Pinpoint the cell where the given text exists, returning its [x, y] midpoint coordinate. 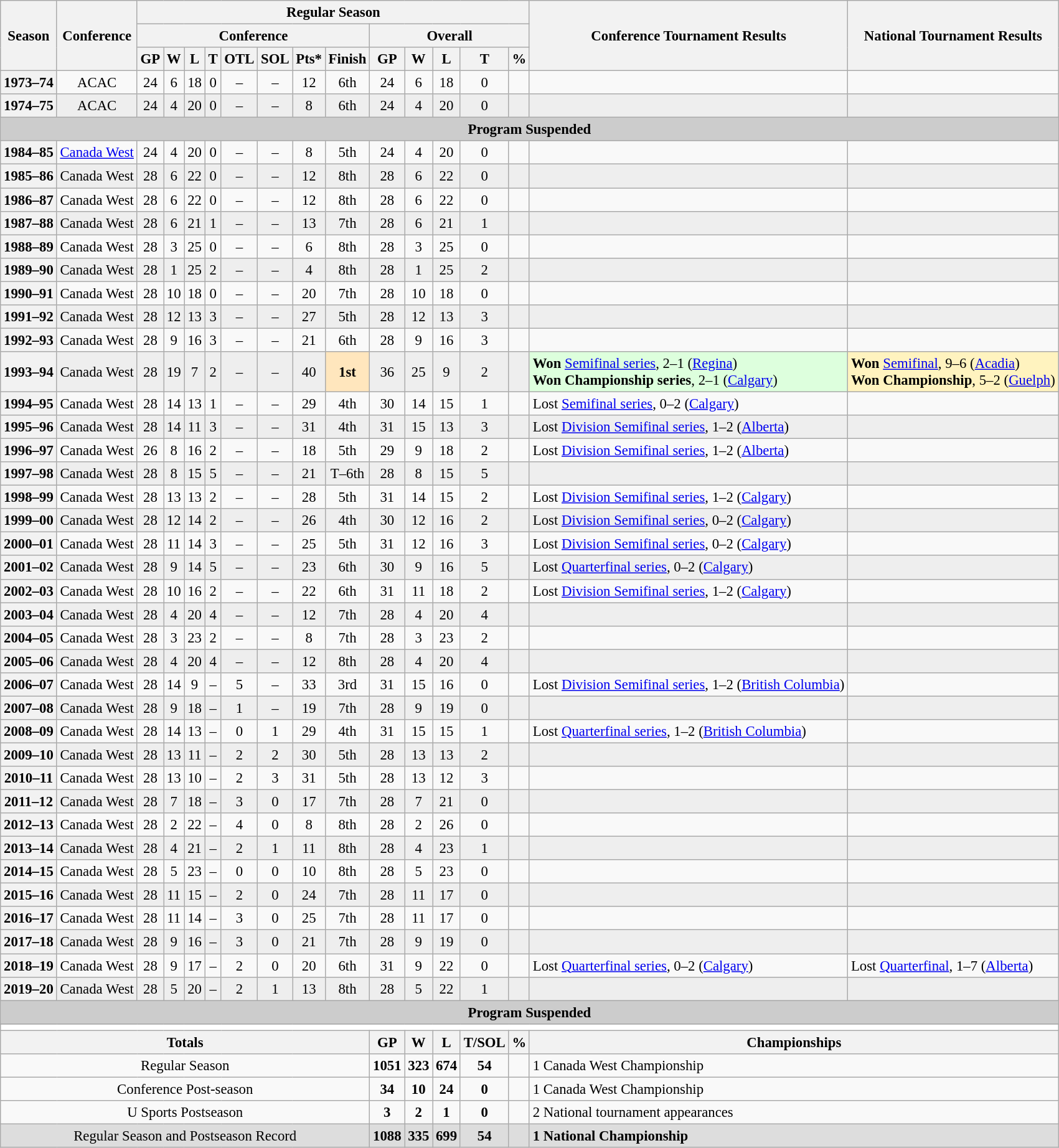
1991–92 [29, 317]
National Tournament Results [953, 36]
2001–02 [29, 568]
1990–91 [29, 293]
1998–99 [29, 497]
Lost Division Semifinal series, 1–2 (British Columbia) [689, 685]
Lost Quarterfinal series, 1–2 (British Columbia) [689, 732]
Championships [794, 1042]
Lost Semifinal series, 0–2 (Calgary) [689, 403]
1995–96 [29, 427]
335 [418, 1136]
40 [309, 372]
1993–94 [29, 372]
1985–86 [29, 176]
2004–05 [29, 638]
T–6th [347, 474]
2006–07 [29, 685]
Won Semifinal, 9–6 (Acadia)Won Championship, 5–2 (Guelph) [953, 372]
1 National Championship [794, 1136]
2013–14 [29, 849]
OTL [239, 59]
1989–90 [29, 270]
2005–06 [29, 661]
2015–16 [29, 895]
33 [309, 685]
Pts* [309, 59]
Season [29, 36]
Overall [449, 36]
1994–95 [29, 403]
Lost Quarterfinal, 1–7 (Alberta) [953, 966]
1996–97 [29, 451]
3rd [347, 685]
2012–13 [29, 825]
2000–01 [29, 544]
2002–03 [29, 591]
2007–08 [29, 708]
1984–85 [29, 153]
1986–87 [29, 200]
1974–75 [29, 106]
Conference Post-season [186, 1089]
1997–98 [29, 474]
1973–74 [29, 83]
36 [387, 372]
T/SOL [484, 1042]
1st [347, 372]
674 [447, 1066]
2014–15 [29, 872]
323 [418, 1066]
1088 [387, 1136]
2010–11 [29, 778]
2016–17 [29, 918]
1999–00 [29, 520]
1987–88 [29, 223]
699 [447, 1136]
1051 [387, 1066]
27 [309, 317]
2019–20 [29, 989]
U Sports Postseason [186, 1113]
Won Semifinal series, 2–1 (Regina)Won Championship series, 2–1 (Calgary) [689, 372]
2 National tournament appearances [794, 1113]
1988–89 [29, 247]
Conference Tournament Results [689, 36]
2018–19 [29, 966]
2008–09 [29, 732]
2003–04 [29, 614]
2009–10 [29, 755]
Totals [186, 1042]
Finish [347, 59]
SOL [275, 59]
2011–12 [29, 802]
1992–93 [29, 340]
Regular Season and Postseason Record [186, 1136]
34 [387, 1089]
2017–18 [29, 942]
